Return the (X, Y) coordinate for the center point of the cell that contains the specified text.  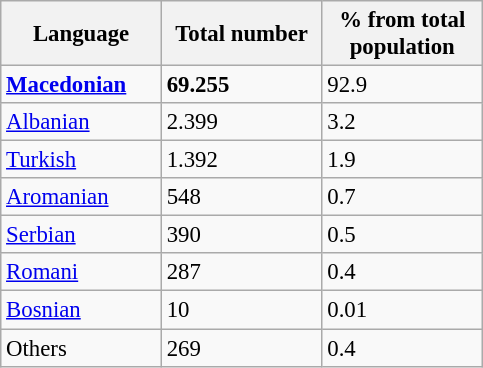
Serbian (82, 235)
2.399 (242, 122)
Macedonian (82, 85)
3.2 (402, 122)
Albanian (82, 122)
Total number (242, 34)
1.392 (242, 160)
287 (242, 273)
10 (242, 310)
269 (242, 348)
69.255 (242, 85)
Romani (82, 273)
390 (242, 235)
92.9 (402, 85)
Turkish (82, 160)
Bosnian (82, 310)
Others (82, 348)
0.7 (402, 197)
Language (82, 34)
0.5 (402, 235)
% from total population (402, 34)
Aromanian (82, 197)
1.9 (402, 160)
548 (242, 197)
0.01 (402, 310)
